Output the [X, Y] coordinate of the center of the cell containing the given text.  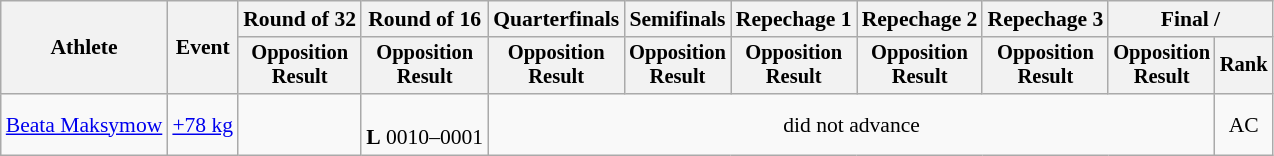
Round of 16 [424, 19]
Rank [1244, 66]
+78 kg [202, 124]
Athlete [84, 48]
Event [202, 48]
AC [1244, 124]
Round of 32 [300, 19]
L 0010–0001 [424, 124]
Beata Maksymow [84, 124]
Final / [1190, 19]
did not advance [852, 124]
Repechage 1 [794, 19]
Semifinals [678, 19]
Repechage 2 [920, 19]
Quarterfinals [556, 19]
Repechage 3 [1045, 19]
